Provide the (x, y) coordinate of the cell's center where the given text is located.  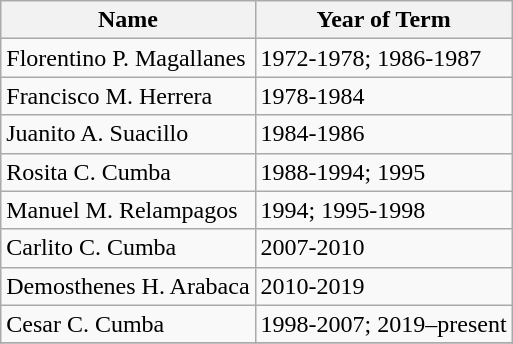
Juanito A. Suacillo (128, 134)
Name (128, 20)
Cesar C. Cumba (128, 324)
Francisco M. Herrera (128, 96)
1998-2007; 2019–present (384, 324)
1988-1994; 1995 (384, 172)
1972-1978; 1986-1987 (384, 58)
Carlito C. Cumba (128, 248)
2007-2010 (384, 248)
Rosita C. Cumba (128, 172)
Manuel M. Relampagos (128, 210)
1978-1984 (384, 96)
Year of Term (384, 20)
Demosthenes H. Arabaca (128, 286)
1984-1986 (384, 134)
1994; 1995-1998 (384, 210)
2010-2019 (384, 286)
Florentino P. Magallanes (128, 58)
